Identify which cell holds the provided text, then report its (x, y) central coordinate. 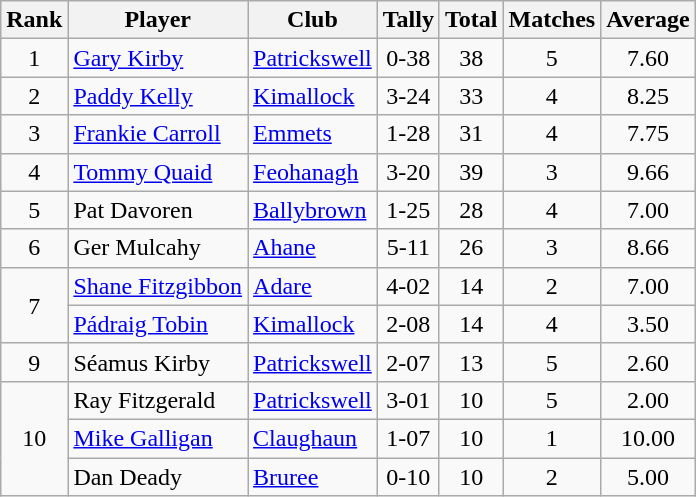
Ger Mulcahy (158, 248)
5.00 (648, 477)
0-10 (408, 477)
Matches (552, 20)
10.00 (648, 438)
Frankie Carroll (158, 134)
13 (471, 362)
Tally (408, 20)
1-07 (408, 438)
2.60 (648, 362)
0-38 (408, 58)
Pat Davoren (158, 210)
Total (471, 20)
39 (471, 172)
7.60 (648, 58)
Séamus Kirby (158, 362)
7 (34, 305)
Gary Kirby (158, 58)
Player (158, 20)
1-28 (408, 134)
Adare (313, 286)
2-07 (408, 362)
8.66 (648, 248)
Ahane (313, 248)
3-20 (408, 172)
28 (471, 210)
Pádraig Tobin (158, 324)
5-11 (408, 248)
Club (313, 20)
Paddy Kelly (158, 96)
8.25 (648, 96)
9 (34, 362)
6 (34, 248)
9.66 (648, 172)
7.75 (648, 134)
26 (471, 248)
2-08 (408, 324)
2.00 (648, 400)
3-24 (408, 96)
3-01 (408, 400)
1-25 (408, 210)
Ray Fitzgerald (158, 400)
3.50 (648, 324)
Rank (34, 20)
Emmets (313, 134)
Tommy Quaid (158, 172)
31 (471, 134)
33 (471, 96)
Feohanagh (313, 172)
Bruree (313, 477)
Mike Galligan (158, 438)
Claughaun (313, 438)
Average (648, 20)
38 (471, 58)
Ballybrown (313, 210)
Shane Fitzgibbon (158, 286)
Dan Deady (158, 477)
4-02 (408, 286)
